Output the (x, y) coordinate of the center of the cell containing the given text.  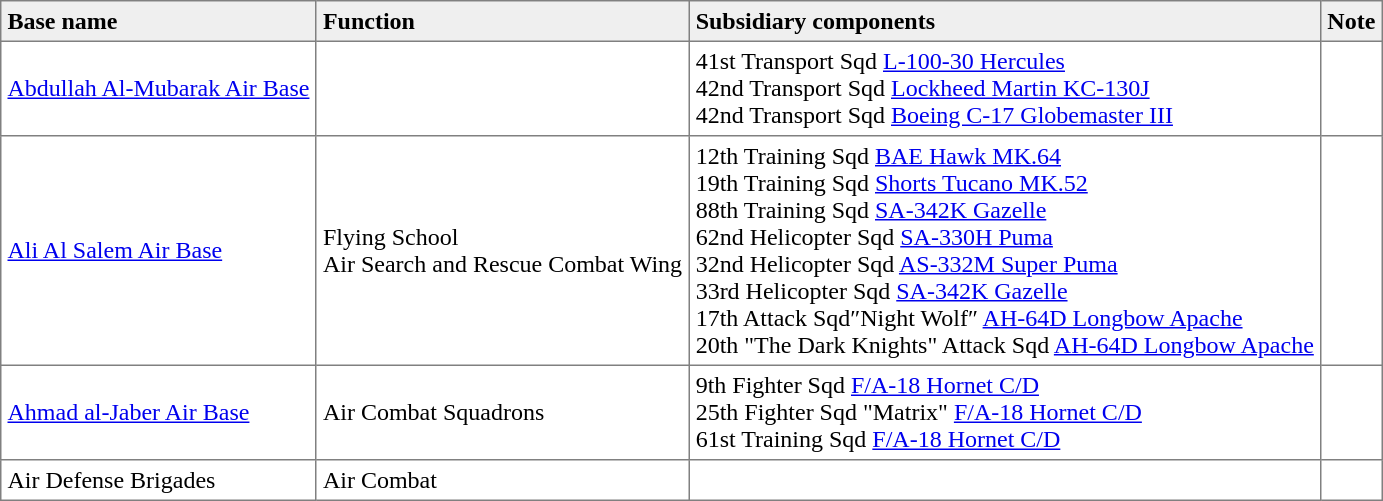
Note (1352, 21)
Ali Al Salem Air Base (158, 251)
41st Transport Sqd L-100-30 Hercules42nd Transport Sqd Lockheed Martin KC-130J42nd Transport Sqd Boeing C-17 Globemaster III (1005, 88)
Air Combat Squadrons (502, 412)
Ahmad al-Jaber Air Base (158, 412)
Air Combat (502, 480)
Function (502, 21)
Base name (158, 21)
Abdullah Al-Mubarak Air Base (158, 88)
Air Defense Brigades (158, 480)
Subsidiary components (1005, 21)
9th Fighter Sqd F/A-18 Hornet C/D25th Fighter Sqd "Matrix" F/A-18 Hornet C/D61st Training Sqd F/A-18 Hornet C/D (1005, 412)
Flying School Air Search and Rescue Combat Wing (502, 251)
